Identify which cell holds the provided text, then report its (X, Y) central coordinate. 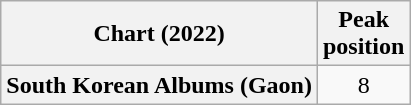
Peakposition (363, 34)
8 (363, 85)
South Korean Albums (Gaon) (160, 85)
Chart (2022) (160, 34)
